Pinpoint the cell where the given text exists, returning its (X, Y) midpoint coordinate. 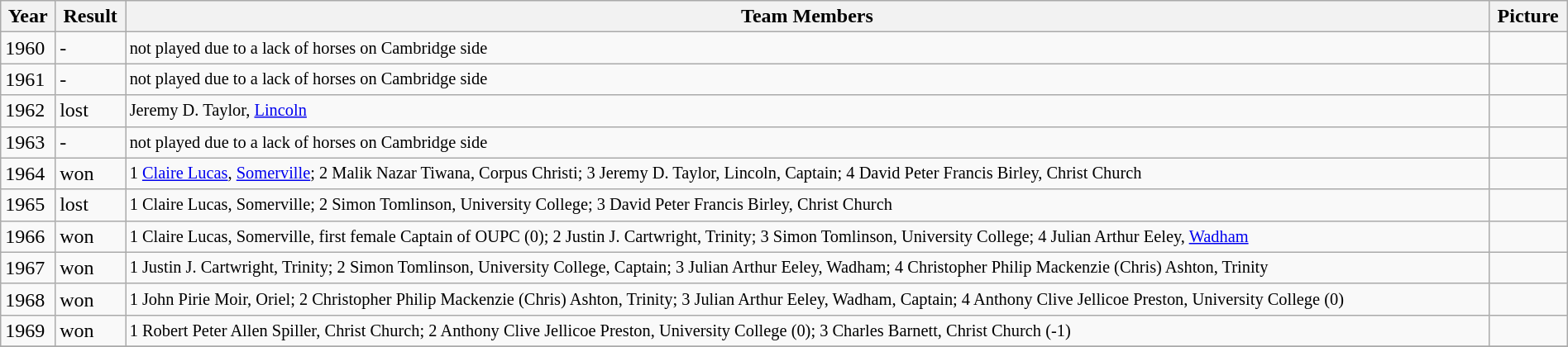
Year (28, 17)
1962 (28, 111)
1 Claire Lucas, Somerville; 2 Simon Tomlinson, University College; 3 David Peter Francis Birley, Christ Church (807, 205)
Result (91, 17)
Team Members (807, 17)
Picture (1528, 17)
1967 (28, 268)
1966 (28, 236)
1965 (28, 205)
1964 (28, 173)
Jeremy D. Taylor, Lincoln (807, 111)
1 Robert Peter Allen Spiller, Christ Church; 2 Anthony Clive Jellicoe Preston, University College (0); 3 Charles Barnett, Christ Church (-1) (807, 330)
1963 (28, 142)
1969 (28, 330)
1960 (28, 48)
1961 (28, 79)
1 Claire Lucas, Somerville; 2 Malik Nazar Tiwana, Corpus Christi; 3 Jeremy D. Taylor, Lincoln, Captain; 4 David Peter Francis Birley, Christ Church (807, 173)
1968 (28, 299)
